Output the [X, Y] coordinate of the center of the cell containing the given text.  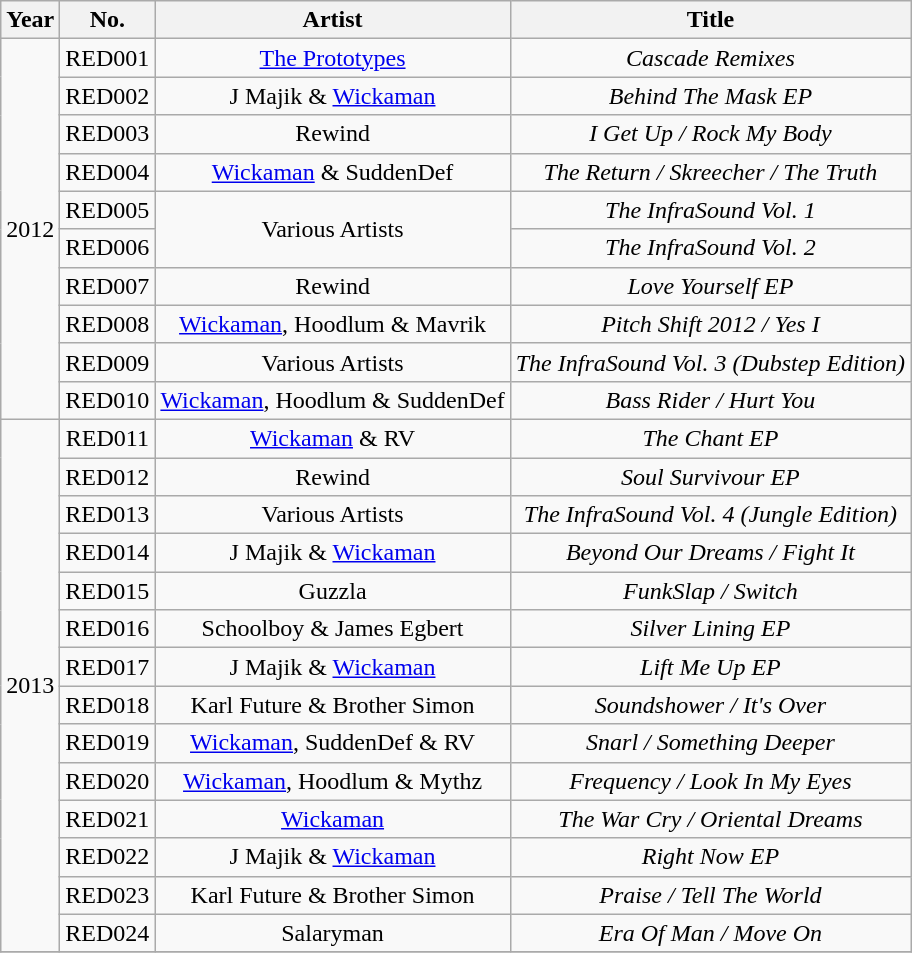
RED013 [108, 515]
The InfraSound Vol. 1 [710, 210]
The War Cry / Oriental Dreams [710, 819]
RED015 [108, 591]
RED006 [108, 248]
2013 [30, 686]
Schoolboy & James Egbert [332, 629]
Year [30, 20]
Behind The Mask EP [710, 96]
RED018 [108, 705]
FunkSlap / Switch [710, 591]
RED012 [108, 477]
Soundshower / It's Over [710, 705]
RED019 [108, 743]
Wickaman, Hoodlum & Mavrik [332, 324]
The Chant EP [710, 438]
RED007 [108, 286]
Silver Lining EP [710, 629]
I Get Up / Rock My Body [710, 134]
RED016 [108, 629]
2012 [30, 230]
RED014 [108, 553]
RED020 [108, 781]
Cascade Remixes [710, 58]
RED002 [108, 96]
Wickaman, Hoodlum & Mythz [332, 781]
RED005 [108, 210]
Wickaman & RV [332, 438]
Artist [332, 20]
The Return / Skreecher / The Truth [710, 172]
Title [710, 20]
RED023 [108, 895]
No. [108, 20]
The InfraSound Vol. 4 (Jungle Edition) [710, 515]
RED008 [108, 324]
RED011 [108, 438]
RED017 [108, 667]
Bass Rider / Hurt You [710, 400]
Wickaman, Hoodlum & SuddenDef [332, 400]
RED009 [108, 362]
RED001 [108, 58]
Soul Survivour EP [710, 477]
Love Yourself EP [710, 286]
Lift Me Up EP [710, 667]
The Prototypes [332, 58]
RED021 [108, 819]
RED024 [108, 933]
Salaryman [332, 933]
Frequency / Look In My Eyes [710, 781]
Pitch Shift 2012 / Yes I [710, 324]
Wickaman, SuddenDef & RV [332, 743]
Guzzla [332, 591]
Wickaman [332, 819]
Beyond Our Dreams / Fight It [710, 553]
The InfraSound Vol. 3 (Dubstep Edition) [710, 362]
Snarl / Something Deeper [710, 743]
Right Now EP [710, 857]
RED003 [108, 134]
Wickaman & SuddenDef [332, 172]
Praise / Tell The World [710, 895]
RED004 [108, 172]
The InfraSound Vol. 2 [710, 248]
RED010 [108, 400]
Era Of Man / Move On [710, 933]
RED022 [108, 857]
